Return the [x, y] coordinate for the center point of the cell that contains the specified text.  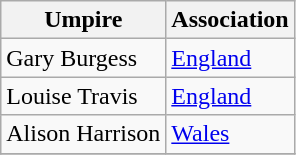
Umpire [84, 20]
Association [230, 20]
Louise Travis [84, 96]
Wales [230, 134]
Gary Burgess [84, 58]
Alison Harrison [84, 134]
